Determine the (x, y) coordinate at the center of the cell enclosing the given text.  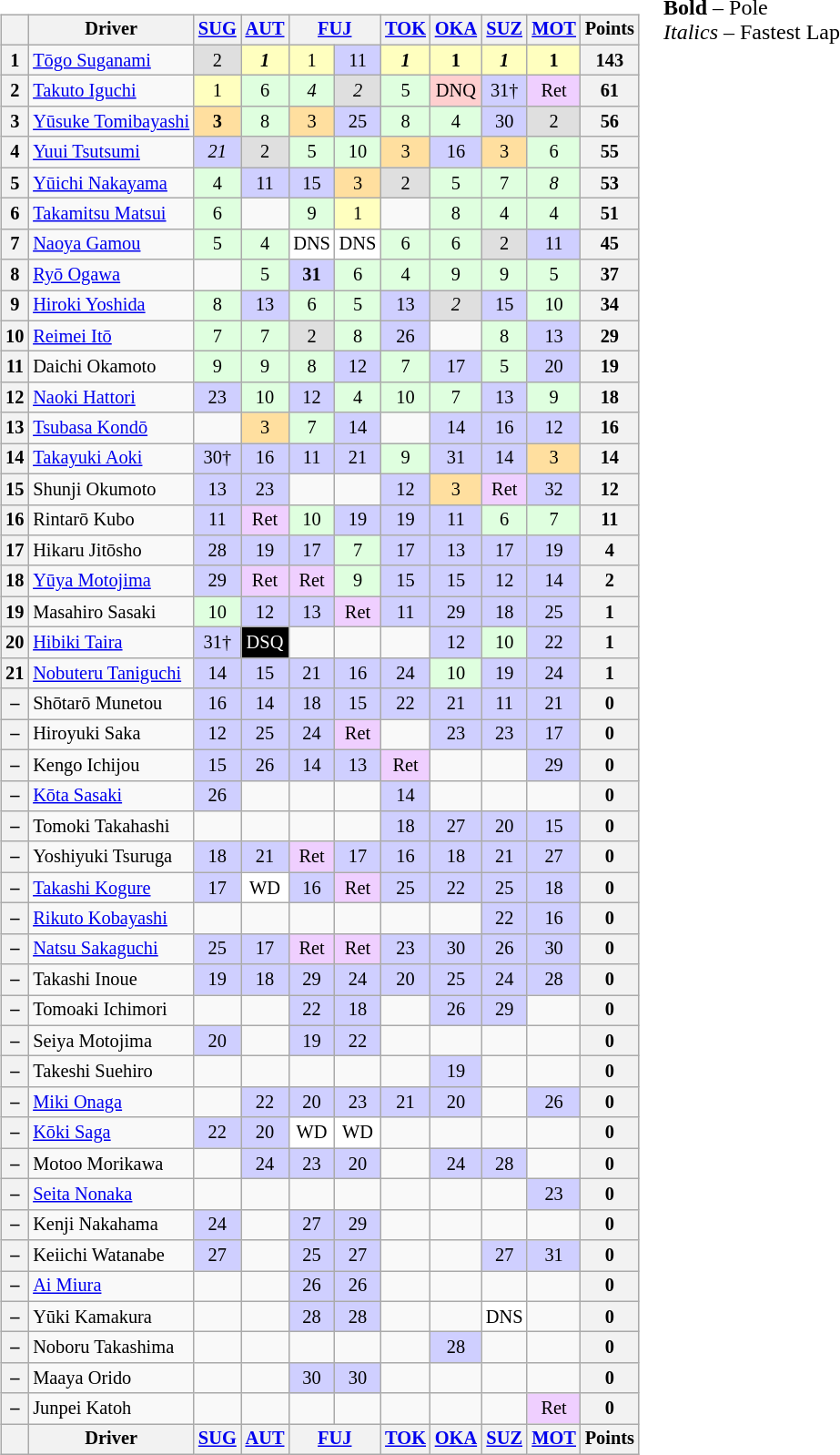
Natsu Sakaguchi (111, 949)
37 (610, 275)
Tomoaki Ichimori (111, 1011)
Hibiki Taira (111, 643)
DSQ (266, 643)
Maaya Orido (111, 1379)
Takeshi Suehiro (111, 1072)
Daichi Okamoto (111, 367)
Takuto Iguchi (111, 91)
32 (553, 489)
Nobuteru Taniguchi (111, 673)
Tsubasa Kondō (111, 428)
Hiroyuki Saka (111, 735)
Reimei Itō (111, 336)
Yuui Tsutsumi (111, 152)
Yoshiyuki Tsuruga (111, 857)
Miki Onaga (111, 1103)
Yūsuke Tomibayashi (111, 122)
Kōki Saga (111, 1133)
61 (610, 91)
Kenji Nakahama (111, 1225)
Ryō Ogawa (111, 275)
56 (610, 122)
Shunji Okumoto (111, 489)
Naoki Hattori (111, 398)
Naoya Gamou (111, 244)
Yūya Motojima (111, 581)
Tomoki Takahashi (111, 827)
53 (610, 183)
Seiya Motojima (111, 1041)
143 (610, 60)
55 (610, 152)
Motoo Morikawa (111, 1164)
Tōgo Suganami (111, 60)
51 (610, 214)
Kengo Ichijou (111, 765)
Takayuki Aoki (111, 459)
Rintarō Kubo (111, 520)
Seita Nonaka (111, 1195)
Takamitsu Matsui (111, 214)
Rikuto Kobayashi (111, 919)
30† (218, 459)
Keiichi Watanabe (111, 1256)
Hikaru Jitōsho (111, 551)
Noboru Takashima (111, 1348)
Yūichi Nakayama (111, 183)
Ai Miura (111, 1287)
Shōtarō Munetou (111, 704)
45 (610, 244)
Junpei Katoh (111, 1409)
Kōta Sasaki (111, 796)
Takashi Kogure (111, 888)
DNQ (456, 91)
Yūki Kamakura (111, 1317)
Takashi Inoue (111, 980)
34 (610, 306)
Hiroki Yoshida (111, 306)
Masahiro Sasaki (111, 612)
